For the text-containing cell, return its midpoint in [X, Y] coordinate format. 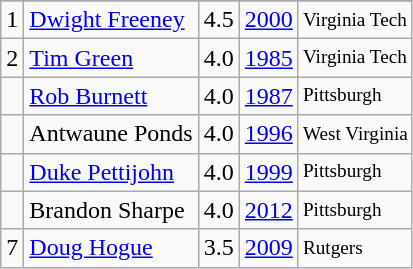
1996 [268, 134]
3.5 [218, 248]
1987 [268, 96]
2000 [268, 20]
Duke Pettijohn [111, 172]
2012 [268, 210]
Dwight Freeney [111, 20]
4.5 [218, 20]
2009 [268, 248]
Brandon Sharpe [111, 210]
Antwaune Ponds [111, 134]
Rutgers [355, 248]
Rob Burnett [111, 96]
Tim Green [111, 58]
West Virginia [355, 134]
1985 [268, 58]
2 [12, 58]
1999 [268, 172]
1 [12, 20]
7 [12, 248]
Doug Hogue [111, 248]
